Detect which cell encompasses the target text, then output its (X, Y) center coordinate. 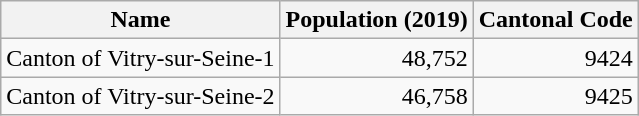
Canton of Vitry-sur-Seine-2 (140, 96)
Name (140, 20)
9424 (556, 58)
Population (2019) (376, 20)
Canton of Vitry-sur-Seine-1 (140, 58)
9425 (556, 96)
46,758 (376, 96)
Cantonal Code (556, 20)
48,752 (376, 58)
